Return [X, Y] of the center of cell containing provided text 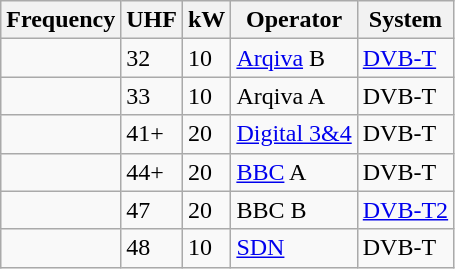
SDN [294, 248]
Arqiva B [294, 58]
BBC B [294, 210]
47 [152, 210]
UHF [152, 20]
48 [152, 248]
44+ [152, 172]
33 [152, 96]
Arqiva A [294, 96]
41+ [152, 134]
DVB-T2 [405, 210]
32 [152, 58]
BBC A [294, 172]
System [405, 20]
kW [206, 20]
Frequency [61, 20]
Operator [294, 20]
Digital 3&4 [294, 134]
